Extract the (X, Y) coordinate from the center of the cell holding the provided text.  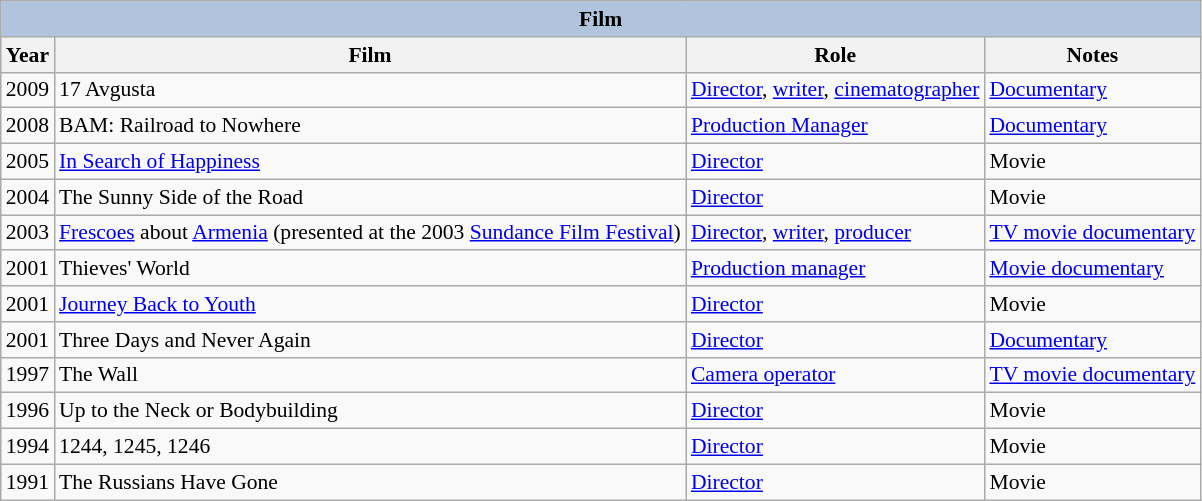
Production manager (836, 269)
Camera operator (836, 375)
2008 (28, 126)
Thieves' World (370, 269)
Notes (1092, 55)
Production Manager (836, 126)
Frescoes about Armenia (presented at the 2003 Sundance Film Festival) (370, 233)
Director, writer, producer (836, 233)
BAM: Railroad to Nowhere (370, 126)
The Russians Have Gone (370, 482)
2004 (28, 197)
The Wall (370, 375)
Three Days and Never Again (370, 340)
In Search of Happiness (370, 162)
Role (836, 55)
Year (28, 55)
1997 (28, 375)
2009 (28, 90)
The Sunny Side of the Road (370, 197)
1996 (28, 411)
17 Avgusta (370, 90)
1244, 1245, 1246 (370, 447)
Director, writer, cinematographer (836, 90)
1994 (28, 447)
Up to the Neck or Bodybuilding (370, 411)
Movie documentary (1092, 269)
1991 (28, 482)
Journey Back to Youth (370, 304)
2005 (28, 162)
2003 (28, 233)
